Pinpoint the cell where the given text exists, returning its (x, y) midpoint coordinate. 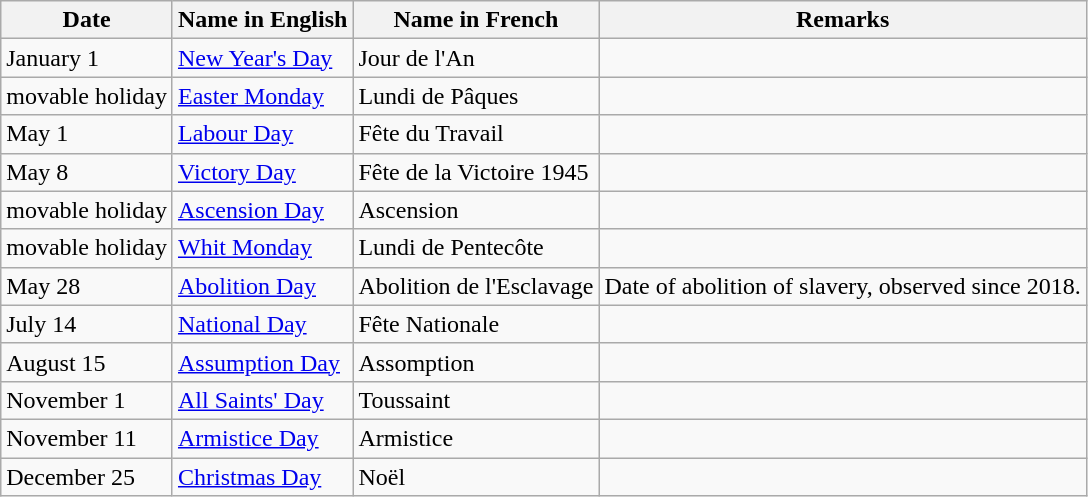
January 1 (87, 58)
Date of abolition of slavery, observed since 2018. (842, 286)
August 15 (87, 362)
Toussaint (476, 400)
Whit Monday (262, 248)
May 8 (87, 172)
Fête de la Victoire 1945 (476, 172)
Remarks (842, 20)
Fête du Travail (476, 134)
National Day (262, 324)
December 25 (87, 477)
Abolition de l'Esclavage (476, 286)
Armistice (476, 438)
Labour Day (262, 134)
All Saints' Day (262, 400)
November 11 (87, 438)
Ascension (476, 210)
Victory Day (262, 172)
Abolition Day (262, 286)
Assumption Day (262, 362)
Lundi de Pâques (476, 96)
Noël (476, 477)
Name in French (476, 20)
Fête Nationale (476, 324)
Armistice Day (262, 438)
November 1 (87, 400)
Date (87, 20)
Easter Monday (262, 96)
New Year's Day (262, 58)
Ascension Day (262, 210)
Jour de l'An (476, 58)
Christmas Day (262, 477)
July 14 (87, 324)
Lundi de Pentecôte (476, 248)
May 1 (87, 134)
May 28 (87, 286)
Name in English (262, 20)
Assomption (476, 362)
